Locate the cell with the specified text and output its (X, Y) center coordinate. 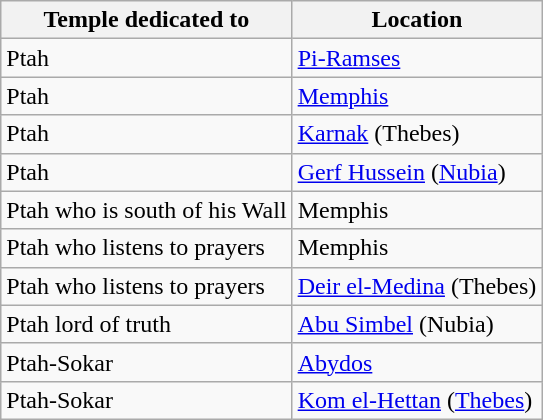
Abydos (417, 362)
Pi-Ramses (417, 58)
Karnak (Thebes) (417, 134)
Gerf Hussein (Nubia) (417, 172)
Abu Simbel (Nubia) (417, 324)
Kom el-Hettan (Thebes) (417, 400)
Deir el-Medina (Thebes) (417, 286)
Ptah who is south of his Wall (146, 210)
Location (417, 20)
Ptah lord of truth (146, 324)
Temple dedicated to (146, 20)
